Output the (x, y) coordinate of the center of the cell containing the given text.  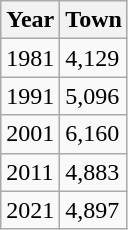
Town (94, 20)
1981 (30, 58)
4,129 (94, 58)
2001 (30, 134)
4,883 (94, 172)
Year (30, 20)
5,096 (94, 96)
2021 (30, 210)
6,160 (94, 134)
1991 (30, 96)
2011 (30, 172)
4,897 (94, 210)
